Determine the (X, Y) coordinate at the center of the cell enclosing the given text.  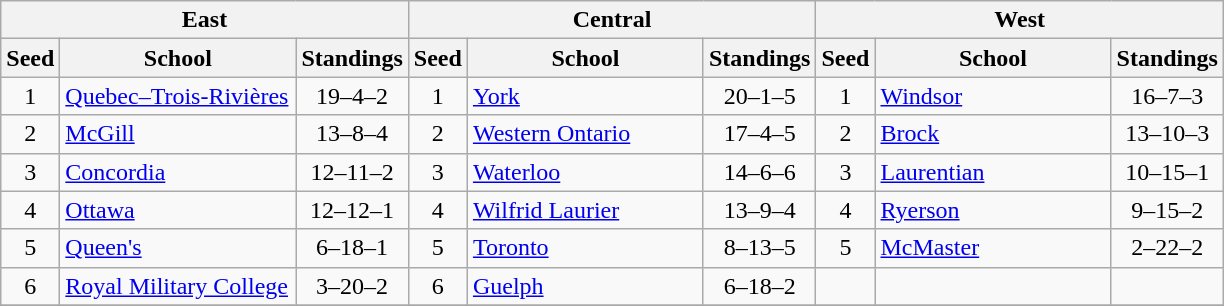
McGill (178, 134)
16–7–3 (1167, 96)
8–13–5 (759, 248)
12–12–1 (352, 210)
3–20–2 (352, 286)
12–11–2 (352, 172)
Laurentian (993, 172)
13–8–4 (352, 134)
13–9–4 (759, 210)
Concordia (178, 172)
20–1–5 (759, 96)
Ryerson (993, 210)
Waterloo (585, 172)
York (585, 96)
Guelph (585, 286)
14–6–6 (759, 172)
Ottawa (178, 210)
Toronto (585, 248)
6–18–2 (759, 286)
6–18–1 (352, 248)
Western Ontario (585, 134)
McMaster (993, 248)
East (205, 20)
10–15–1 (1167, 172)
9–15–2 (1167, 210)
19–4–2 (352, 96)
Royal Military College (178, 286)
Windsor (993, 96)
2–22–2 (1167, 248)
Quebec–Trois-Rivières (178, 96)
West (1020, 20)
13–10–3 (1167, 134)
17–4–5 (759, 134)
Central (612, 20)
Brock (993, 134)
Wilfrid Laurier (585, 210)
Queen's (178, 248)
